From the cell containing the given text, extract its center point as [X, Y] coordinate. 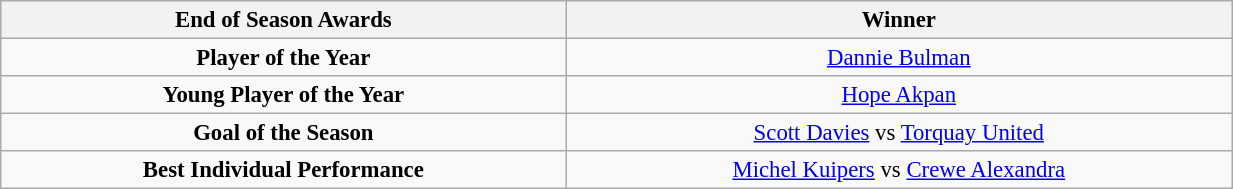
End of Season Awards [284, 20]
Michel Kuipers vs Crewe Alexandra [899, 170]
Dannie Bulman [899, 58]
Winner [899, 20]
Scott Davies vs Torquay United [899, 133]
Goal of the Season [284, 133]
Best Individual Performance [284, 170]
Young Player of the Year [284, 95]
Player of the Year [284, 58]
Hope Akpan [899, 95]
